Pinpoint the cell where the given text exists, returning its (x, y) midpoint coordinate. 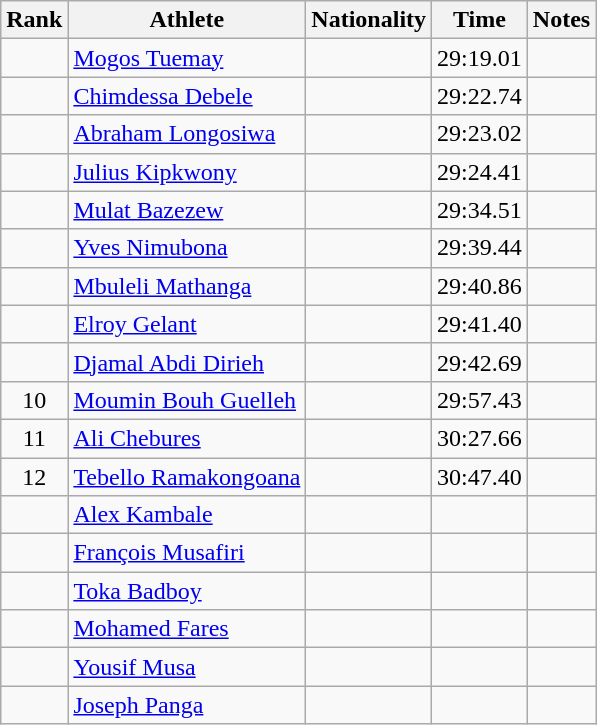
10 (34, 400)
Joseph Panga (187, 705)
Elroy Gelant (187, 324)
Athlete (187, 20)
Chimdessa Debele (187, 96)
29:23.02 (480, 134)
29:41.40 (480, 324)
Mbuleli Mathanga (187, 286)
29:22.74 (480, 96)
Ali Chebures (187, 438)
29:57.43 (480, 400)
29:19.01 (480, 58)
30:47.40 (480, 477)
29:42.69 (480, 362)
30:27.66 (480, 438)
François Musafiri (187, 553)
Time (480, 20)
29:40.86 (480, 286)
Nationality (369, 20)
Mulat Bazezew (187, 210)
Djamal Abdi Dirieh (187, 362)
29:39.44 (480, 248)
Mogos Tuemay (187, 58)
Yves Nimubona (187, 248)
Yousif Musa (187, 667)
Rank (34, 20)
Abraham Longosiwa (187, 134)
Notes (561, 20)
Toka Badboy (187, 591)
12 (34, 477)
Mohamed Fares (187, 629)
Julius Kipkwony (187, 172)
11 (34, 438)
29:24.41 (480, 172)
Alex Kambale (187, 515)
29:34.51 (480, 210)
Moumin Bouh Guelleh (187, 400)
Tebello Ramakongoana (187, 477)
